Extract the [X, Y] coordinate from the center of the cell holding the provided text.  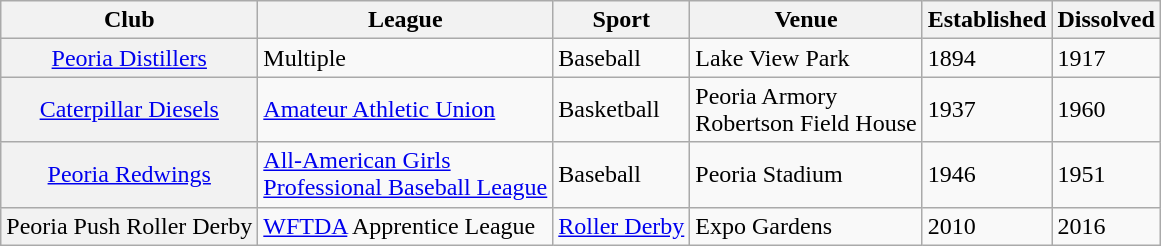
Peoria Redwings [130, 174]
Peoria Distillers [130, 58]
2016 [1106, 226]
1937 [987, 110]
Peoria Stadium [806, 174]
1960 [1106, 110]
Expo Gardens [806, 226]
Basketball [622, 110]
1894 [987, 58]
Dissolved [1106, 20]
Established [987, 20]
Amateur Athletic Union [406, 110]
1917 [1106, 58]
Multiple [406, 58]
Caterpillar Diesels [130, 110]
Lake View Park [806, 58]
Club [130, 20]
All-American GirlsProfessional Baseball League [406, 174]
Peoria Push Roller Derby [130, 226]
Peoria ArmoryRobertson Field House [806, 110]
Venue [806, 20]
1951 [1106, 174]
WFTDA Apprentice League [406, 226]
1946 [987, 174]
Sport [622, 20]
Roller Derby [622, 226]
League [406, 20]
2010 [987, 226]
